Find where the given text appears and provide that cell's center as (x, y) coordinate. 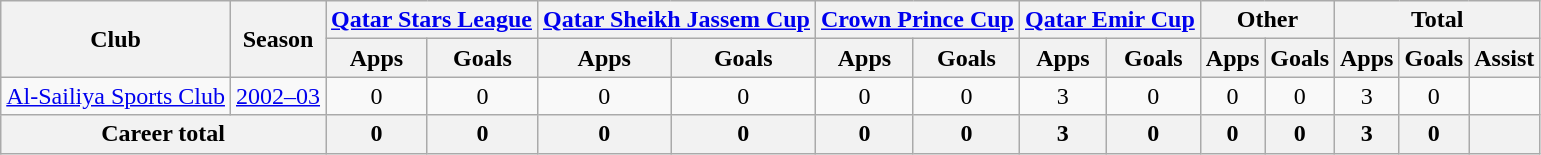
Season (278, 39)
Al-Sailiya Sports Club (116, 96)
Club (116, 39)
Other (1267, 20)
Qatar Sheikh Jassem Cup (676, 20)
Assist (1504, 58)
Qatar Stars League (432, 20)
Qatar Emir Cup (1110, 20)
Total (1438, 20)
Career total (164, 134)
2002–03 (278, 96)
Crown Prince Cup (918, 20)
